Return the [x, y] coordinate for the center point of the cell that contains the specified text.  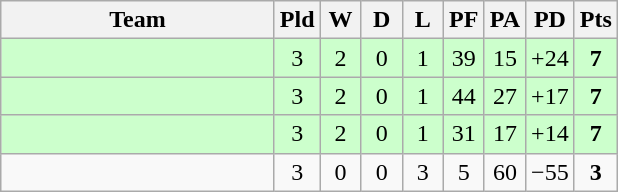
Pts [596, 20]
27 [504, 96]
PA [504, 20]
+17 [550, 96]
D [382, 20]
31 [464, 134]
+24 [550, 58]
W [340, 20]
17 [504, 134]
+14 [550, 134]
−55 [550, 172]
44 [464, 96]
Team [138, 20]
L [422, 20]
39 [464, 58]
15 [504, 58]
PD [550, 20]
Pld [297, 20]
PF [464, 20]
60 [504, 172]
5 [464, 172]
